Search for the cell housing the specified text and yield its [X, Y] center coordinate. 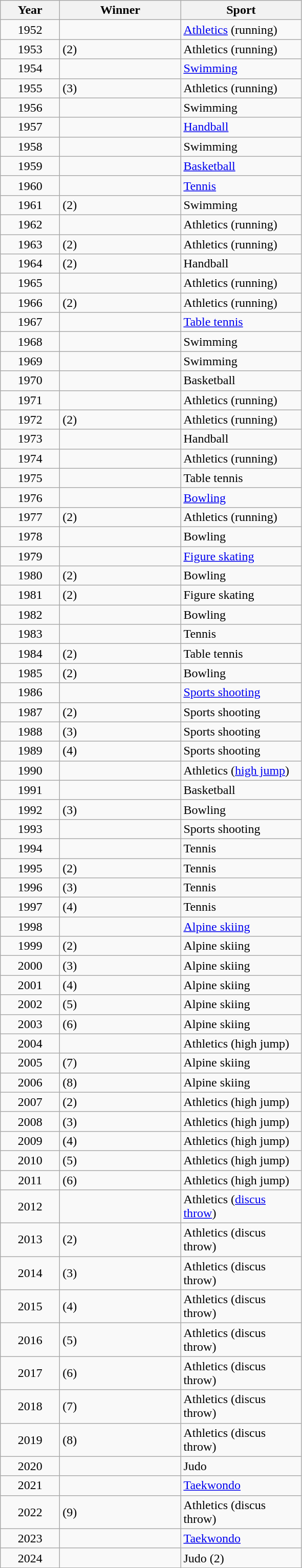
1998 [30, 927]
Year [30, 10]
1996 [30, 888]
1959 [30, 166]
2007 [30, 1102]
2009 [30, 1141]
2024 [30, 1558]
1979 [30, 556]
2005 [30, 1063]
2008 [30, 1121]
1976 [30, 497]
1955 [30, 88]
2015 [30, 1306]
1975 [30, 478]
2012 [30, 1207]
1968 [30, 342]
1993 [30, 829]
1963 [30, 244]
1989 [30, 751]
Judo [241, 1466]
1999 [30, 946]
1952 [30, 30]
2001 [30, 985]
2010 [30, 1160]
1988 [30, 731]
(9) [120, 1512]
1995 [30, 868]
Sport [241, 10]
1982 [30, 615]
1974 [30, 458]
1956 [30, 108]
2017 [30, 1373]
1977 [30, 517]
1965 [30, 283]
2020 [30, 1466]
2022 [30, 1512]
1973 [30, 439]
2019 [30, 1439]
1967 [30, 322]
1957 [30, 127]
1987 [30, 712]
1971 [30, 400]
1969 [30, 361]
1994 [30, 848]
2006 [30, 1082]
2000 [30, 966]
1991 [30, 790]
1972 [30, 420]
1981 [30, 595]
2018 [30, 1407]
2023 [30, 1538]
1984 [30, 654]
1970 [30, 381]
1985 [30, 673]
1983 [30, 634]
1997 [30, 907]
1986 [30, 693]
2002 [30, 1005]
2003 [30, 1024]
1961 [30, 205]
2013 [30, 1240]
1966 [30, 303]
2021 [30, 1486]
1958 [30, 147]
1964 [30, 264]
1980 [30, 576]
1962 [30, 224]
Winner [120, 10]
1960 [30, 185]
1978 [30, 536]
2011 [30, 1180]
1990 [30, 770]
1953 [30, 49]
1992 [30, 809]
2004 [30, 1043]
2016 [30, 1340]
2014 [30, 1273]
Judo (2) [241, 1558]
1954 [30, 69]
